Search for the cell housing the specified text and yield its [x, y] center coordinate. 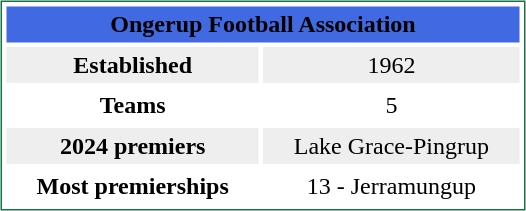
1962 [391, 65]
Established [132, 65]
Most premierships [132, 186]
Ongerup Football Association [262, 24]
13 - Jerramungup [391, 186]
Teams [132, 106]
2024 premiers [132, 146]
5 [391, 106]
Lake Grace-Pingrup [391, 146]
